From the cell containing the given text, extract its center point as (X, Y) coordinate. 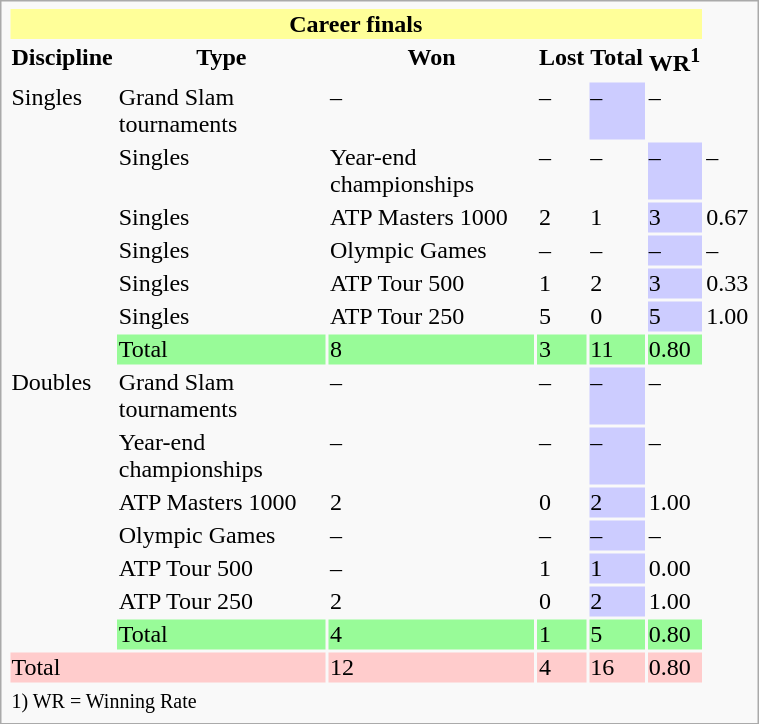
0.33 (728, 283)
8 (432, 349)
16 (616, 667)
Won (432, 60)
0.00 (674, 568)
12 (432, 667)
1) WR = Winning Rate (356, 700)
0.67 (728, 217)
Lost (562, 60)
Discipline (62, 60)
WR1 (674, 60)
11 (616, 349)
Doubles (62, 508)
Career finals (356, 24)
Type (221, 60)
